Detect which cell encompasses the target text, then output its (X, Y) center coordinate. 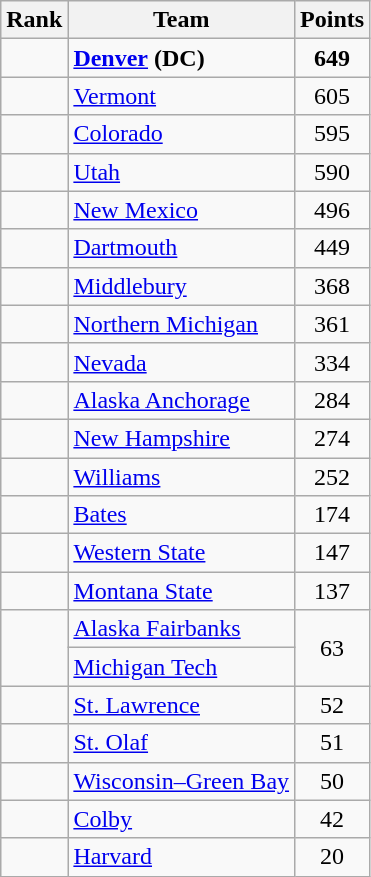
174 (332, 515)
52 (332, 705)
Points (332, 20)
284 (332, 400)
50 (332, 781)
252 (332, 477)
Middlebury (182, 286)
Vermont (182, 96)
449 (332, 248)
Rank (34, 20)
St. Olaf (182, 743)
Northern Michigan (182, 324)
496 (332, 210)
Michigan Tech (182, 667)
Wisconsin–Green Bay (182, 781)
New Mexico (182, 210)
20 (332, 857)
Alaska Fairbanks (182, 629)
New Hampshire (182, 438)
Denver (DC) (182, 58)
595 (332, 134)
Dartmouth (182, 248)
147 (332, 553)
Western State (182, 553)
649 (332, 58)
361 (332, 324)
St. Lawrence (182, 705)
Colorado (182, 134)
Utah (182, 172)
Williams (182, 477)
605 (332, 96)
63 (332, 648)
Team (182, 20)
Nevada (182, 362)
590 (332, 172)
Colby (182, 819)
42 (332, 819)
137 (332, 591)
334 (332, 362)
274 (332, 438)
Alaska Anchorage (182, 400)
Bates (182, 515)
Montana State (182, 591)
51 (332, 743)
Harvard (182, 857)
368 (332, 286)
